Detect which cell encompasses the target text, then output its [X, Y] center coordinate. 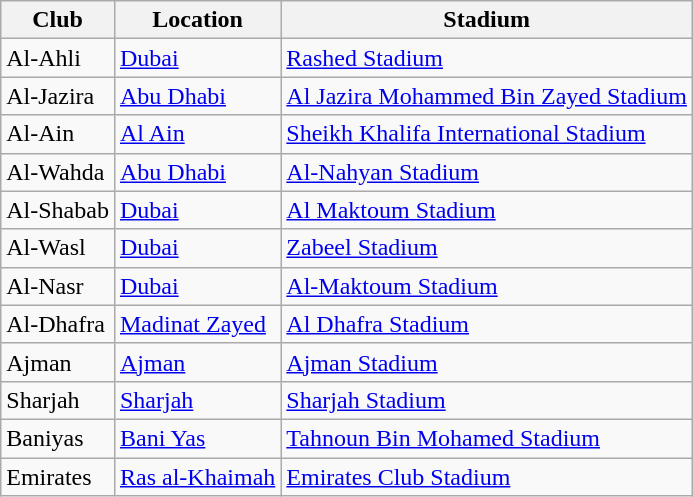
Al-Ahli [58, 58]
Al-Ain [58, 134]
Al Maktoum Stadium [487, 210]
Al-Wasl [58, 248]
Al-Dhafra [58, 324]
Tahnoun Bin Mohamed Stadium [487, 438]
Al-Wahda [58, 172]
Madinat Zayed [197, 324]
Al-Nahyan Stadium [487, 172]
Zabeel Stadium [487, 248]
Al-Shabab [58, 210]
Al Jazira Mohammed Bin Zayed Stadium [487, 96]
Al Dhafra Stadium [487, 324]
Al-Jazira [58, 96]
Ajman Stadium [487, 362]
Emirates [58, 477]
Bani Yas [197, 438]
Ras al-Khaimah [197, 477]
Club [58, 20]
Al-Nasr [58, 286]
Rashed Stadium [487, 58]
Sharjah Stadium [487, 400]
Location [197, 20]
Sheikh Khalifa International Stadium [487, 134]
Baniyas [58, 438]
Al-Maktoum Stadium [487, 286]
Emirates Club Stadium [487, 477]
Al Ain [197, 134]
Stadium [487, 20]
